Return [x, y] of the center of cell containing provided text 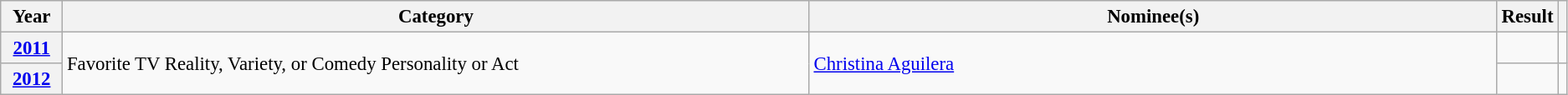
Christina Aguilera [1153, 63]
2011 [32, 48]
Category [437, 17]
2012 [32, 79]
Favorite TV Reality, Variety, or Comedy Personality or Act [437, 63]
Nominee(s) [1153, 17]
Year [32, 17]
Result [1528, 17]
